Search for the cell housing the specified text and yield its (x, y) center coordinate. 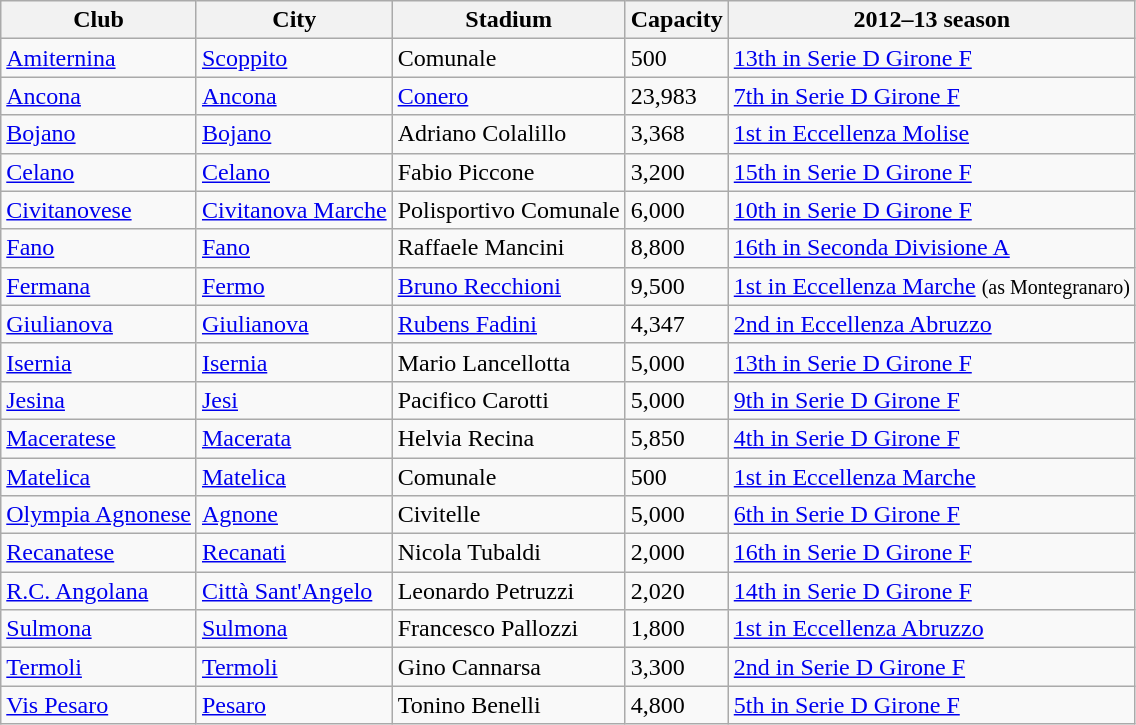
8,800 (676, 248)
Francesco Pallozzi (508, 629)
3,300 (676, 667)
6,000 (676, 210)
Fabio Piccone (508, 172)
R.C. Angolana (99, 591)
Polisportivo Comunale (508, 210)
Civitanova Marche (294, 210)
16th in Seconda Divisione A (932, 248)
Stadium (508, 20)
Fermo (294, 286)
23,983 (676, 96)
Pacifico Carotti (508, 400)
3,368 (676, 134)
Jesina (99, 400)
4,347 (676, 324)
Amiternina (99, 58)
1st in Eccellenza Molise (932, 134)
Civitelle (508, 515)
Olympia Agnonese (99, 515)
4,800 (676, 705)
9,500 (676, 286)
Recanatese (99, 553)
2,000 (676, 553)
2nd in Serie D Girone F (932, 667)
14th in Serie D Girone F (932, 591)
Jesi (294, 400)
10th in Serie D Girone F (932, 210)
Capacity (676, 20)
Gino Cannarsa (508, 667)
1st in Eccellenza Abruzzo (932, 629)
Recanati (294, 553)
2nd in Eccellenza Abruzzo (932, 324)
2,020 (676, 591)
Maceratese (99, 438)
Nicola Tubaldi (508, 553)
Adriano Colalillo (508, 134)
1,800 (676, 629)
5,850 (676, 438)
2012–13 season (932, 20)
City (294, 20)
9th in Serie D Girone F (932, 400)
4th in Serie D Girone F (932, 438)
Pesaro (294, 705)
3,200 (676, 172)
Scoppito (294, 58)
Agnone (294, 515)
1st in Eccellenza Marche (932, 477)
Conero (508, 96)
Civitanovese (99, 210)
Fermana (99, 286)
Helvia Recina (508, 438)
1st in Eccellenza Marche (as Montegranaro) (932, 286)
Leonardo Petruzzi (508, 591)
Mario Lancellotta (508, 362)
Club (99, 20)
Città Sant'Angelo (294, 591)
Raffaele Mancini (508, 248)
Tonino Benelli (508, 705)
5th in Serie D Girone F (932, 705)
Vis Pesaro (99, 705)
15th in Serie D Girone F (932, 172)
7th in Serie D Girone F (932, 96)
Bruno Recchioni (508, 286)
Rubens Fadini (508, 324)
Macerata (294, 438)
6th in Serie D Girone F (932, 515)
16th in Serie D Girone F (932, 553)
